Return the (X, Y) coordinate for the center point of the cell that contains the specified text.  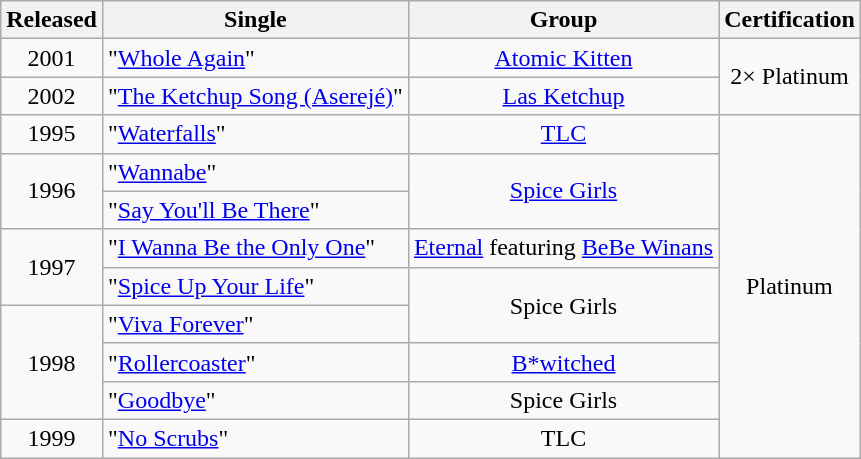
"Wannabe" (255, 172)
2× Platinum (790, 77)
1999 (52, 438)
1997 (52, 267)
"I Wanna Be the Only One" (255, 248)
"Waterfalls" (255, 134)
2001 (52, 58)
Eternal featuring BeBe Winans (563, 248)
Single (255, 20)
1998 (52, 362)
Las Ketchup (563, 96)
Group (563, 20)
"Viva Forever" (255, 324)
Platinum (790, 286)
"Say You'll Be There" (255, 210)
"The Ketchup Song (Aserejé)" (255, 96)
Atomic Kitten (563, 58)
"Spice Up Your Life" (255, 286)
"Goodbye" (255, 400)
B*witched (563, 362)
"Rollercoaster" (255, 362)
Released (52, 20)
Certification (790, 20)
1996 (52, 191)
1995 (52, 134)
"Whole Again" (255, 58)
2002 (52, 96)
"No Scrubs" (255, 438)
